Determine the (X, Y) coordinate at the center of the cell enclosing the given text.  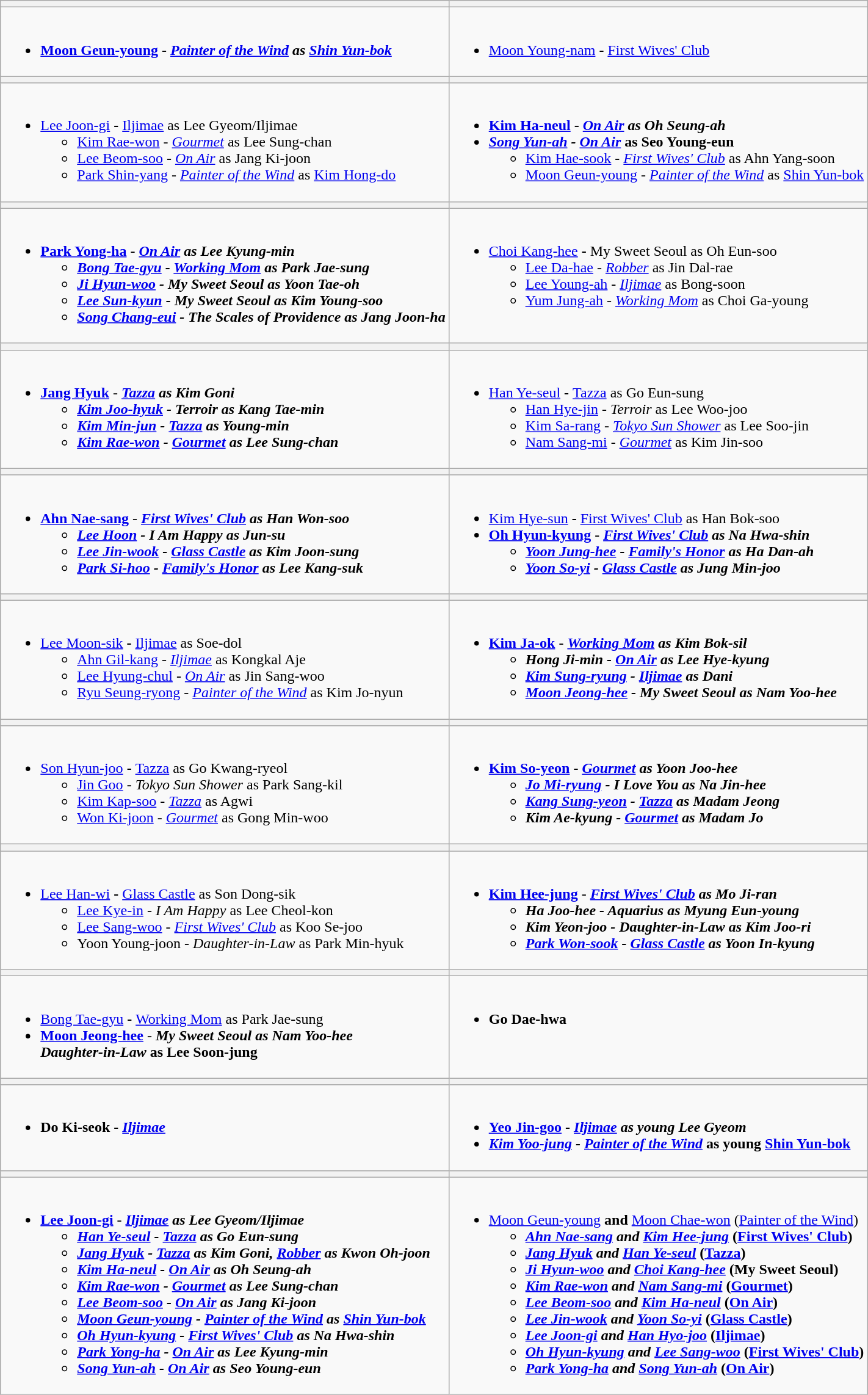
Go Dae-hwa (658, 1027)
Jang Hyuk - Tazza as Kim GoniKim Joo-hyuk - Terroir as Kang Tae-minKim Min-jun - Tazza as Young-minKim Rae-won - Gourmet as Lee Sung-chan (225, 409)
Moon Young-nam - First Wives' Club (658, 42)
Do Ki-seok - Iljimae (225, 1128)
Moon Geun-young - Painter of the Wind as Shin Yun-bok (225, 42)
Kim So-yeon - Gourmet as Yoon Joo-heeJo Mi-ryung - I Love You as Na Jin-heeKang Sung-yeon - Tazza as Madam JeongKim Ae-kyung - Gourmet as Madam Jo (658, 785)
Bong Tae-gyu - Working Mom as Park Jae-sungMoon Jeong-hee - My Sweet Seoul as Nam Yoo-heeDaughter-in-Law as Lee Soon-jung (225, 1027)
Son Hyun-joo - Tazza as Go Kwang-ryeolJin Goo - Tokyo Sun Shower as Park Sang-kilKim Kap-soo - Tazza as AgwiWon Ki-joon - Gourmet as Gong Min-woo (225, 785)
Yeo Jin-goo - Iljimae as young Lee GyeomKim Yoo-jung - Painter of the Wind as young Shin Yun-bok (658, 1128)
